Detect which cell encompasses the target text, then output its (X, Y) center coordinate. 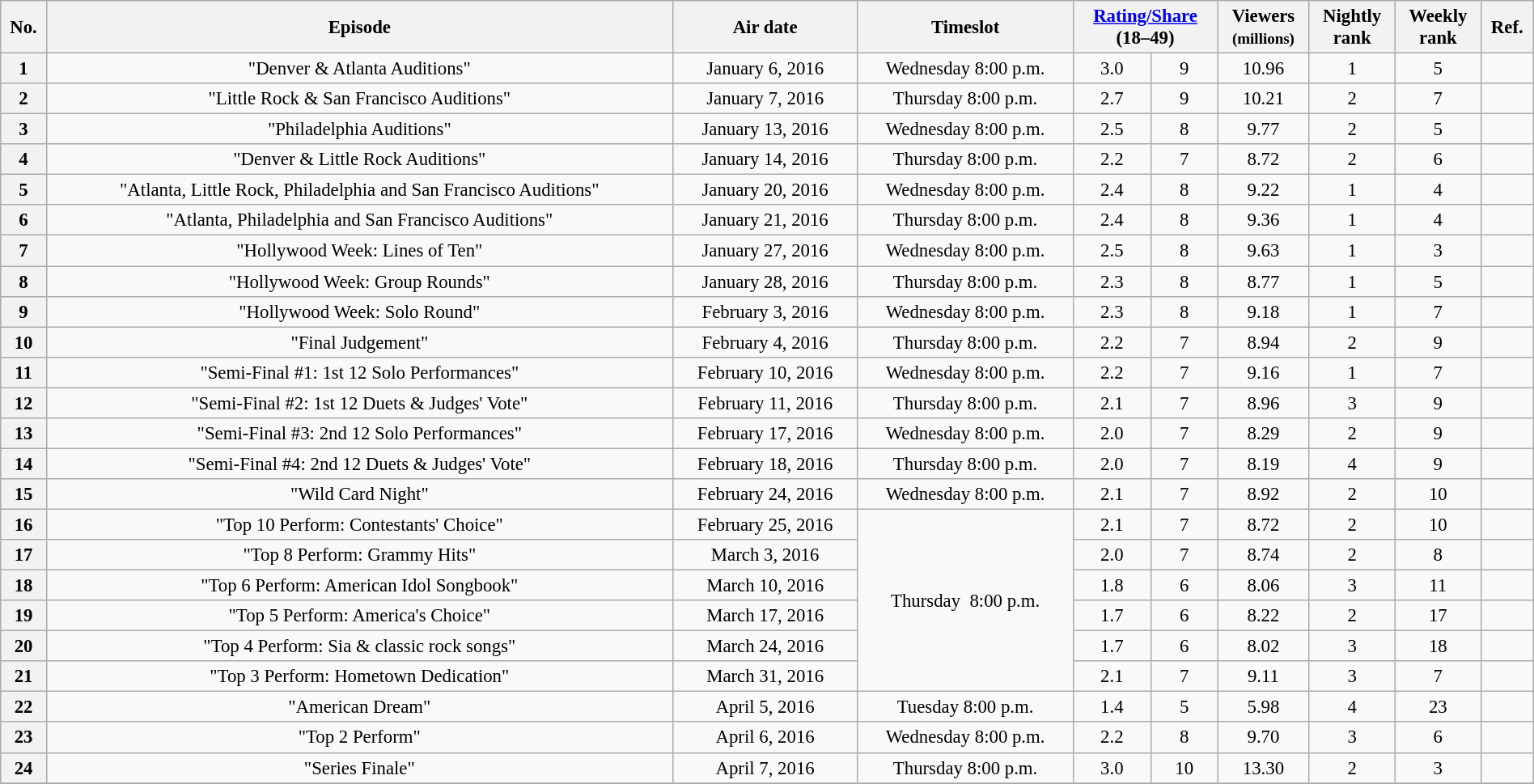
8.22 (1264, 616)
16 (24, 524)
19 (24, 616)
8.29 (1264, 434)
"Top 10 Perform: Contestants' Choice" (359, 524)
"Series Finale" (359, 768)
"Hollywood Week: Group Rounds" (359, 282)
February 18, 2016 (765, 464)
January 7, 2016 (765, 99)
21 (24, 676)
9.16 (1264, 372)
Nightlyrank (1352, 28)
"Top 4 Perform: Sia & classic rock songs" (359, 646)
March 3, 2016 (765, 555)
January 14, 2016 (765, 159)
April 7, 2016 (765, 768)
9.11 (1264, 676)
January 27, 2016 (765, 251)
February 11, 2016 (765, 403)
14 (24, 464)
2.7 (1112, 99)
9.63 (1264, 251)
8.94 (1264, 342)
5.98 (1264, 707)
February 4, 2016 (765, 342)
9.70 (1264, 738)
March 17, 2016 (765, 616)
9.36 (1264, 221)
January 21, 2016 (765, 221)
January 13, 2016 (765, 129)
9.77 (1264, 129)
20 (24, 646)
February 24, 2016 (765, 494)
April 5, 2016 (765, 707)
January 6, 2016 (765, 69)
1.4 (1112, 707)
Episode (359, 28)
"Atlanta, Philadelphia and San Francisco Auditions" (359, 221)
15 (24, 494)
February 25, 2016 (765, 524)
Weeklyrank (1438, 28)
9.22 (1264, 190)
8.02 (1264, 646)
9.18 (1264, 311)
"Semi-Final #3: 2nd 12 Solo Performances" (359, 434)
"Semi-Final #1: 1st 12 Solo Performances" (359, 372)
8.19 (1264, 464)
22 (24, 707)
"Hollywood Week: Solo Round" (359, 311)
8.96 (1264, 403)
"Semi-Final #4: 2nd 12 Duets & Judges' Vote" (359, 464)
"Denver & Little Rock Auditions" (359, 159)
"Wild Card Night" (359, 494)
March 10, 2016 (765, 586)
March 24, 2016 (765, 646)
8.74 (1264, 555)
Tuesday 8:00 p.m. (965, 707)
"Top 3 Perform: Hometown Dedication" (359, 676)
Viewers(millions) (1264, 28)
January 20, 2016 (765, 190)
"Top 2 Perform" (359, 738)
24 (24, 768)
Air date (765, 28)
"Denver & Atlanta Auditions" (359, 69)
13 (24, 434)
8.06 (1264, 586)
"Top 8 Perform: Grammy Hits" (359, 555)
"Top 6 Perform: American Idol Songbook" (359, 586)
12 (24, 403)
"Final Judgement" (359, 342)
Timeslot (965, 28)
"Little Rock & San Francisco Auditions" (359, 99)
January 28, 2016 (765, 282)
1.8 (1112, 586)
"American Dream" (359, 707)
"Semi-Final #2: 1st 12 Duets & Judges' Vote" (359, 403)
8.77 (1264, 282)
No. (24, 28)
Rating/Share(18–49) (1146, 28)
March 31, 2016 (765, 676)
"Top 5 Perform: America's Choice" (359, 616)
February 10, 2016 (765, 372)
10.21 (1264, 99)
April 6, 2016 (765, 738)
13.30 (1264, 768)
February 17, 2016 (765, 434)
8.92 (1264, 494)
"Atlanta, Little Rock, Philadelphia and San Francisco Auditions" (359, 190)
Ref. (1506, 28)
"Hollywood Week: Lines of Ten" (359, 251)
10.96 (1264, 69)
"Philadelphia Auditions" (359, 129)
February 3, 2016 (765, 311)
